Return [x, y] of the center of cell containing provided text 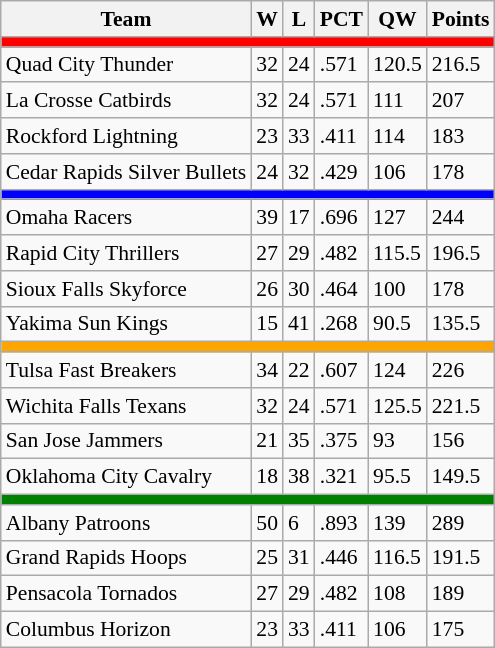
226 [461, 370]
111 [398, 101]
207 [461, 101]
L [299, 19]
289 [461, 523]
221.5 [461, 406]
156 [461, 441]
120.5 [398, 65]
18 [267, 477]
17 [299, 218]
W [267, 19]
Grand Rapids Hoops [126, 558]
Albany Patroons [126, 523]
.464 [342, 289]
31 [299, 558]
114 [398, 136]
15 [267, 324]
108 [398, 594]
115.5 [398, 253]
Oklahoma City Cavalry [126, 477]
Columbus Horizon [126, 630]
39 [267, 218]
.446 [342, 558]
34 [267, 370]
183 [461, 136]
Points [461, 19]
38 [299, 477]
244 [461, 218]
Team [126, 19]
196.5 [461, 253]
QW [398, 19]
21 [267, 441]
175 [461, 630]
Pensacola Tornados [126, 594]
100 [398, 289]
.429 [342, 172]
35 [299, 441]
41 [299, 324]
Rockford Lightning [126, 136]
.893 [342, 523]
Rapid City Thrillers [126, 253]
.375 [342, 441]
95.5 [398, 477]
26 [267, 289]
.607 [342, 370]
50 [267, 523]
Cedar Rapids Silver Bullets [126, 172]
Wichita Falls Texans [126, 406]
.696 [342, 218]
124 [398, 370]
Yakima Sun Kings [126, 324]
139 [398, 523]
Omaha Racers [126, 218]
Quad City Thunder [126, 65]
216.5 [461, 65]
6 [299, 523]
135.5 [461, 324]
93 [398, 441]
189 [461, 594]
La Crosse Catbirds [126, 101]
22 [299, 370]
.321 [342, 477]
Sioux Falls Skyforce [126, 289]
125.5 [398, 406]
30 [299, 289]
116.5 [398, 558]
.268 [342, 324]
25 [267, 558]
90.5 [398, 324]
PCT [342, 19]
127 [398, 218]
San Jose Jammers [126, 441]
Tulsa Fast Breakers [126, 370]
149.5 [461, 477]
191.5 [461, 558]
